Detect which cell encompasses the target text, then output its [X, Y] center coordinate. 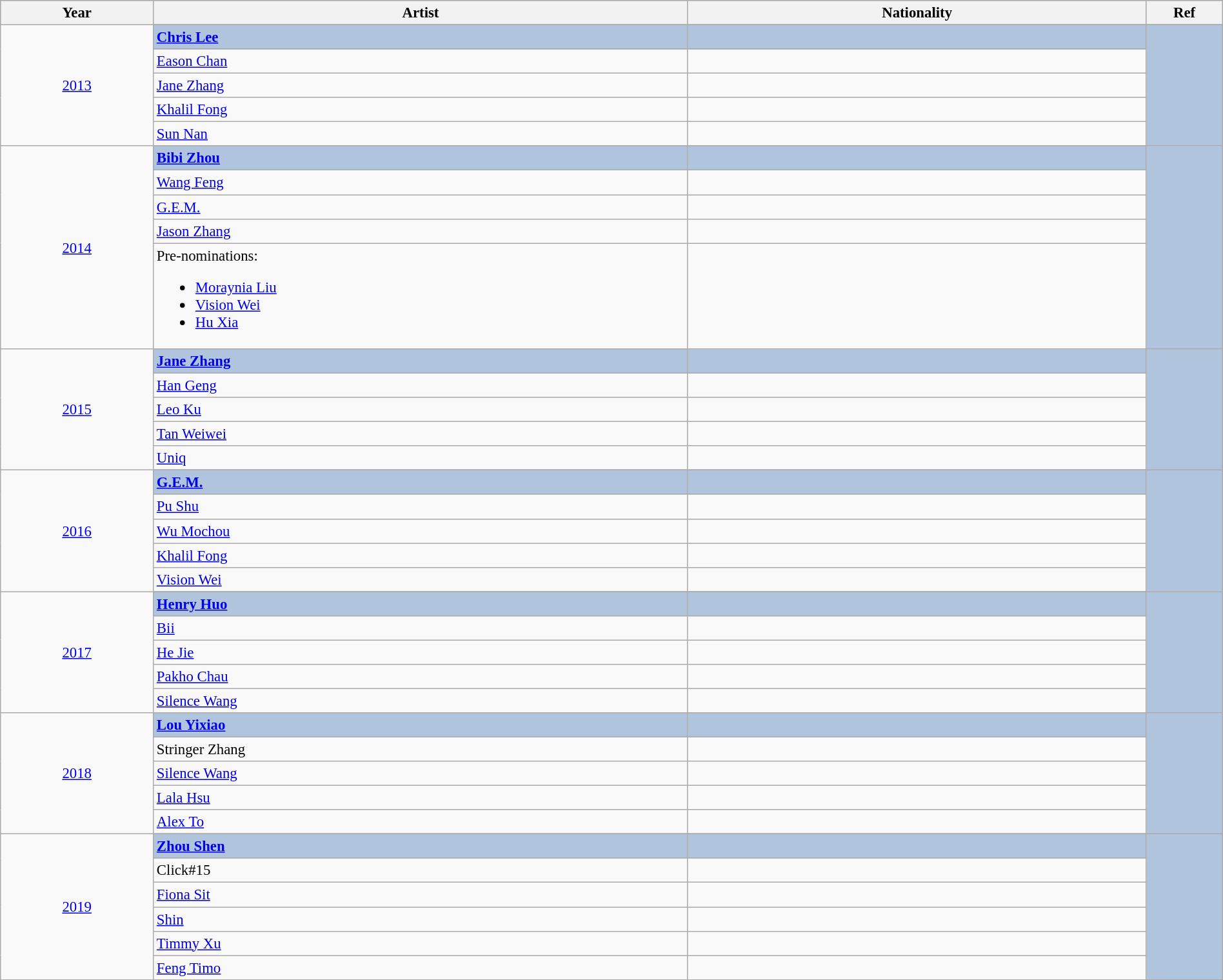
Wu Mochou [421, 531]
Vision Wei [421, 579]
Ref [1184, 13]
Fiona Sit [421, 895]
Tan Weiwei [421, 434]
Pre-nominations:Moraynia LiuVision WeiHu Xia [421, 296]
Nationality [917, 13]
Alex To [421, 822]
2015 [77, 410]
Lala Hsu [421, 798]
Leo Ku [421, 410]
Bibi Zhou [421, 158]
2014 [77, 248]
Wang Feng [421, 183]
Han Geng [421, 386]
Click#15 [421, 870]
2013 [77, 86]
Stringer Zhang [421, 750]
Shin [421, 919]
Uniq [421, 458]
Zhou Shen [421, 846]
2016 [77, 531]
2018 [77, 774]
Bii [421, 628]
Feng Timo [421, 968]
Eason Chan [421, 61]
Jason Zhang [421, 231]
Year [77, 13]
Sun Nan [421, 134]
He Jie [421, 652]
2019 [77, 907]
Chris Lee [421, 37]
Artist [421, 13]
Timmy Xu [421, 943]
Pakho Chau [421, 677]
Pu Shu [421, 507]
2017 [77, 652]
Lou Yixiao [421, 725]
Henry Huo [421, 604]
